Pinpoint the cell where the given text exists, returning its (x, y) midpoint coordinate. 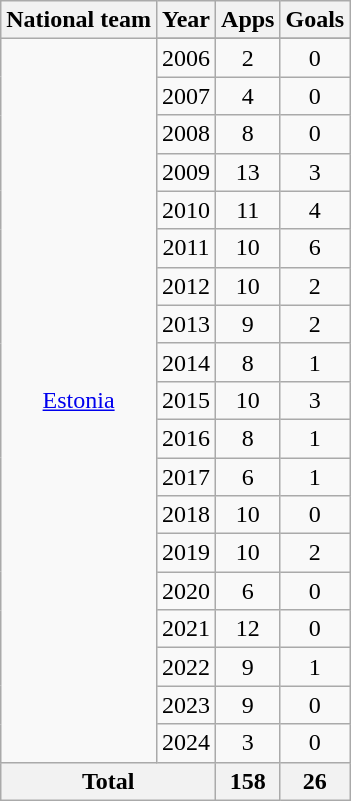
2018 (186, 515)
2008 (186, 134)
2017 (186, 477)
12 (248, 629)
2014 (186, 362)
Estonia (79, 400)
National team (79, 20)
2024 (186, 743)
13 (248, 172)
2019 (186, 553)
2010 (186, 210)
2009 (186, 172)
Year (186, 20)
2006 (186, 58)
2023 (186, 705)
2011 (186, 248)
Apps (248, 20)
2021 (186, 629)
2012 (186, 286)
2016 (186, 438)
2020 (186, 591)
158 (248, 781)
2022 (186, 667)
2015 (186, 400)
11 (248, 210)
2007 (186, 96)
Goals (315, 20)
2013 (186, 324)
Total (108, 781)
26 (315, 781)
